Identify which cell holds the provided text, then report its (X, Y) central coordinate. 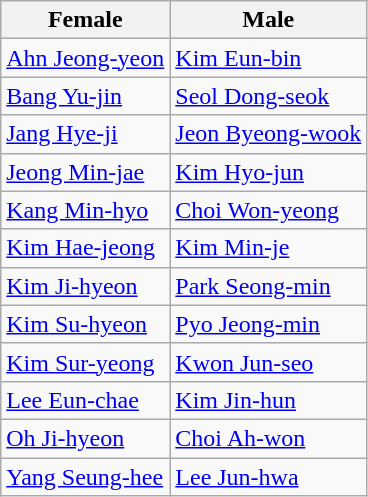
Kim Hae-jeong (86, 248)
Kim Hyo-jun (268, 172)
Kwon Jun-seo (268, 362)
Pyo Jeong-min (268, 324)
Female (86, 20)
Bang Yu-jin (86, 96)
Kim Eun-bin (268, 58)
Kang Min-hyo (86, 210)
Choi Ah-won (268, 438)
Oh Ji-hyeon (86, 438)
Jeon Byeong-wook (268, 134)
Jeong Min-jae (86, 172)
Kim Min-je (268, 248)
Lee Jun-hwa (268, 477)
Male (268, 20)
Jang Hye-ji (86, 134)
Kim Sur-yeong (86, 362)
Seol Dong-seok (268, 96)
Kim Ji-hyeon (86, 286)
Yang Seung-hee (86, 477)
Park Seong-min (268, 286)
Lee Eun-chae (86, 400)
Kim Jin-hun (268, 400)
Choi Won-yeong (268, 210)
Ahn Jeong-yeon (86, 58)
Kim Su-hyeon (86, 324)
